Find where the given text appears and provide that cell's center as [X, Y] coordinate. 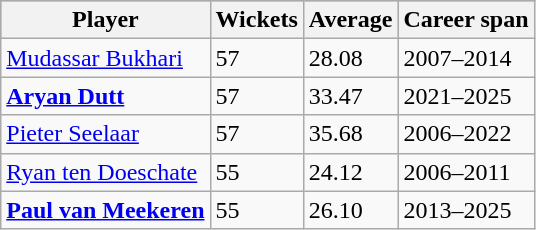
Ryan ten Doeschate [106, 172]
Aryan Dutt [106, 96]
Pieter Seelaar [106, 134]
Career span [466, 20]
2013–2025 [466, 210]
Wickets [256, 20]
2021–2025 [466, 96]
24.12 [350, 172]
33.47 [350, 96]
2006–2011 [466, 172]
28.08 [350, 58]
2006–2022 [466, 134]
Player [106, 20]
Mudassar Bukhari [106, 58]
2007–2014 [466, 58]
35.68 [350, 134]
Average [350, 20]
Paul van Meekeren [106, 210]
26.10 [350, 210]
